Detect which cell encompasses the target text, then output its [X, Y] center coordinate. 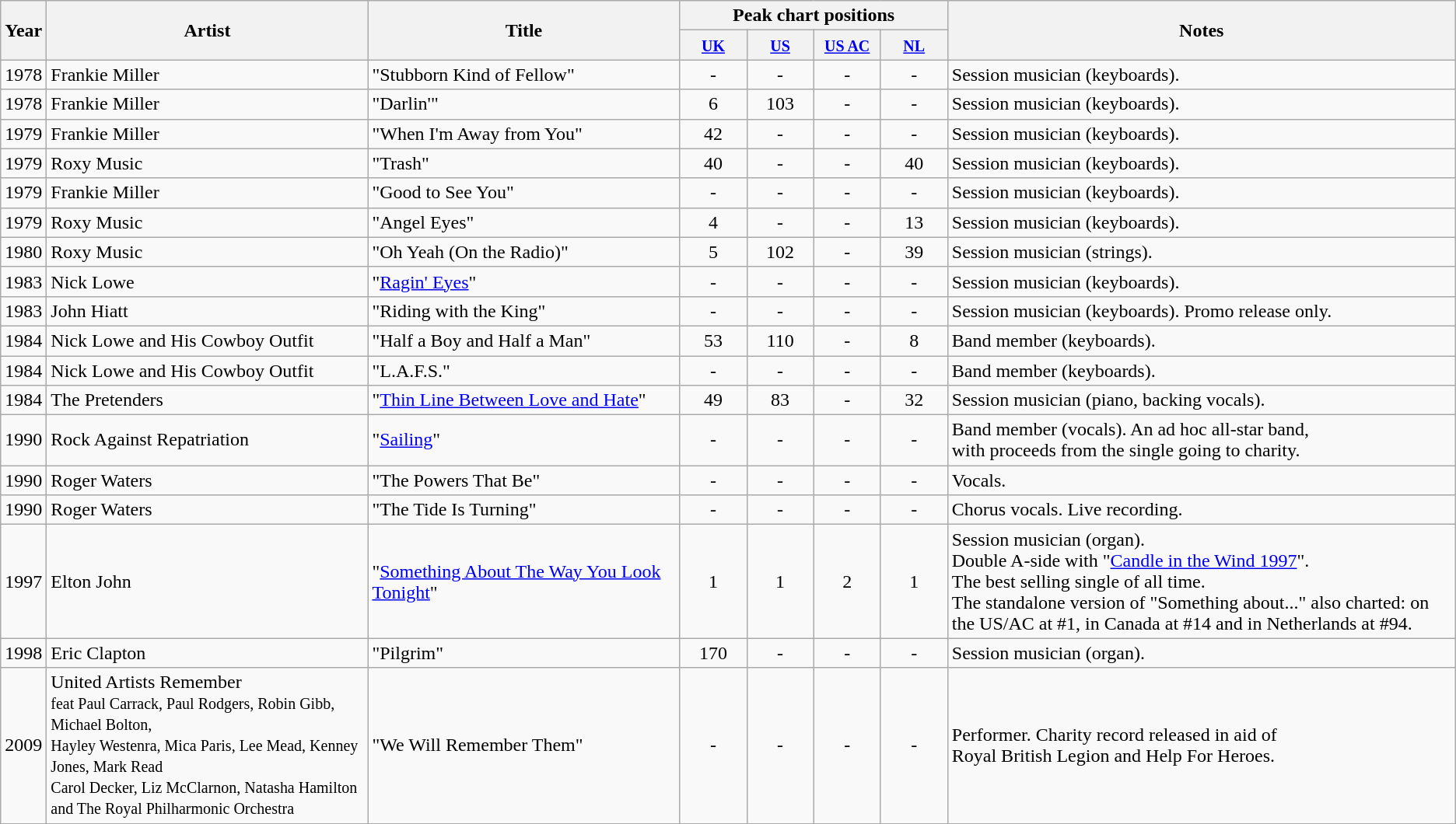
110 [780, 340]
"Angel Eyes" [524, 222]
Nick Lowe [207, 281]
32 [914, 400]
"Sailing" [524, 440]
Notes [1201, 30]
"Riding with the King" [524, 311]
"Something About The Way You Look Tonight" [524, 581]
UK [713, 45]
1998 [23, 653]
Session musician (organ). [1201, 653]
83 [780, 400]
49 [713, 400]
"When I'm Away from You" [524, 134]
Rock Against Repatriation [207, 440]
1997 [23, 581]
103 [780, 104]
"Pilgrim" [524, 653]
Peak chart positions [814, 16]
2009 [23, 745]
"Good to See You" [524, 193]
4 [713, 222]
"Darlin'" [524, 104]
39 [914, 252]
53 [713, 340]
Vocals. [1201, 480]
"Oh Yeah (On the Radio)" [524, 252]
The Pretenders [207, 400]
Eric Clapton [207, 653]
1980 [23, 252]
"Ragin' Eyes" [524, 281]
Chorus vocals. Live recording. [1201, 510]
5 [713, 252]
"We Will Remember Them" [524, 745]
Session musician (strings). [1201, 252]
Title [524, 30]
8 [914, 340]
Year [23, 30]
"The Powers That Be" [524, 480]
Band member (vocals). An ad hoc all-star band, with proceeds from the single going to charity. [1201, 440]
Artist [207, 30]
Session musician (piano, backing vocals). [1201, 400]
6 [713, 104]
2 [847, 581]
"Thin Line Between Love and Hate" [524, 400]
Performer. Charity record released in aid of Royal British Legion and Help For Heroes. [1201, 745]
"Stubborn Kind of Fellow" [524, 75]
"Half a Boy and Half a Man" [524, 340]
US AC [847, 45]
John Hiatt [207, 311]
NL [914, 45]
US [780, 45]
170 [713, 653]
42 [713, 134]
102 [780, 252]
Elton John [207, 581]
"The Tide Is Turning" [524, 510]
"L.A.F.S." [524, 371]
Session musician (keyboards). Promo release only. [1201, 311]
"Trash" [524, 163]
13 [914, 222]
